Determine the (X, Y) coordinate at the center of the cell enclosing the given text.  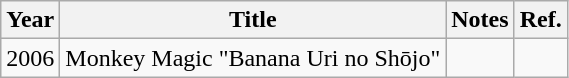
Ref. (540, 20)
2006 (30, 58)
Year (30, 20)
Notes (480, 20)
Title (253, 20)
Monkey Magic "Banana Uri no Shōjo" (253, 58)
